Identify which cell holds the provided text, then report its (x, y) central coordinate. 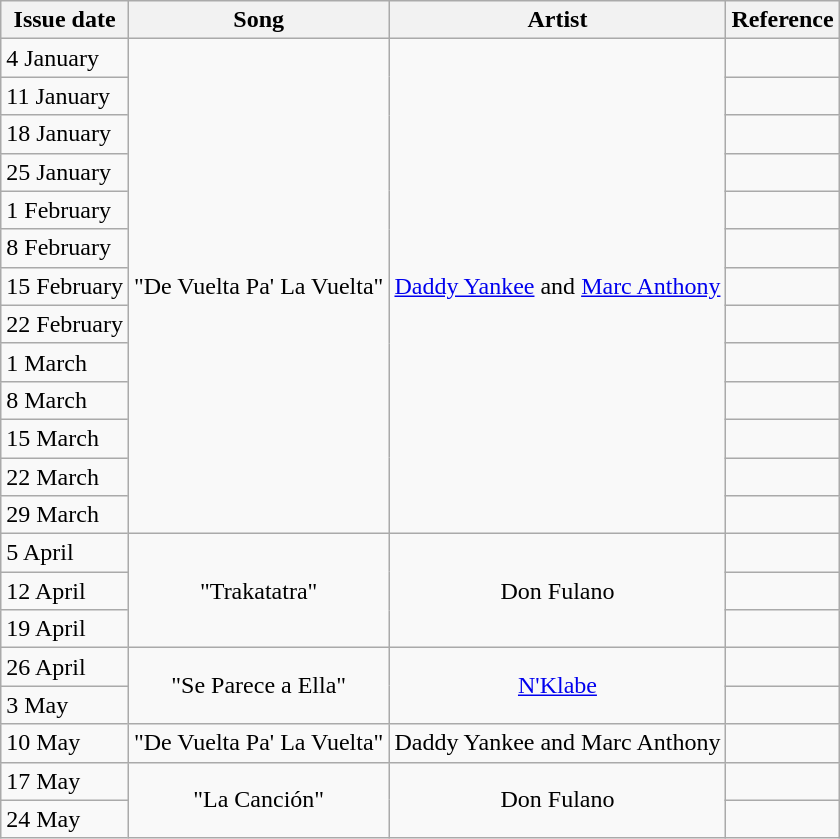
12 April (65, 591)
1 February (65, 210)
18 January (65, 134)
15 March (65, 438)
10 May (65, 743)
N'Klabe (558, 686)
8 March (65, 400)
17 May (65, 781)
22 February (65, 324)
3 May (65, 705)
24 May (65, 819)
Artist (558, 20)
"Trakatatra" (258, 591)
26 April (65, 667)
5 April (65, 553)
22 March (65, 477)
Song (258, 20)
8 February (65, 248)
"La Canción" (258, 800)
"Se Parece a Ella" (258, 686)
4 January (65, 58)
29 March (65, 515)
Reference (782, 20)
Issue date (65, 20)
19 April (65, 629)
15 February (65, 286)
11 January (65, 96)
25 January (65, 172)
1 March (65, 362)
